Capture the cell that displays the provided text and extract its (X, Y) central coordinate. 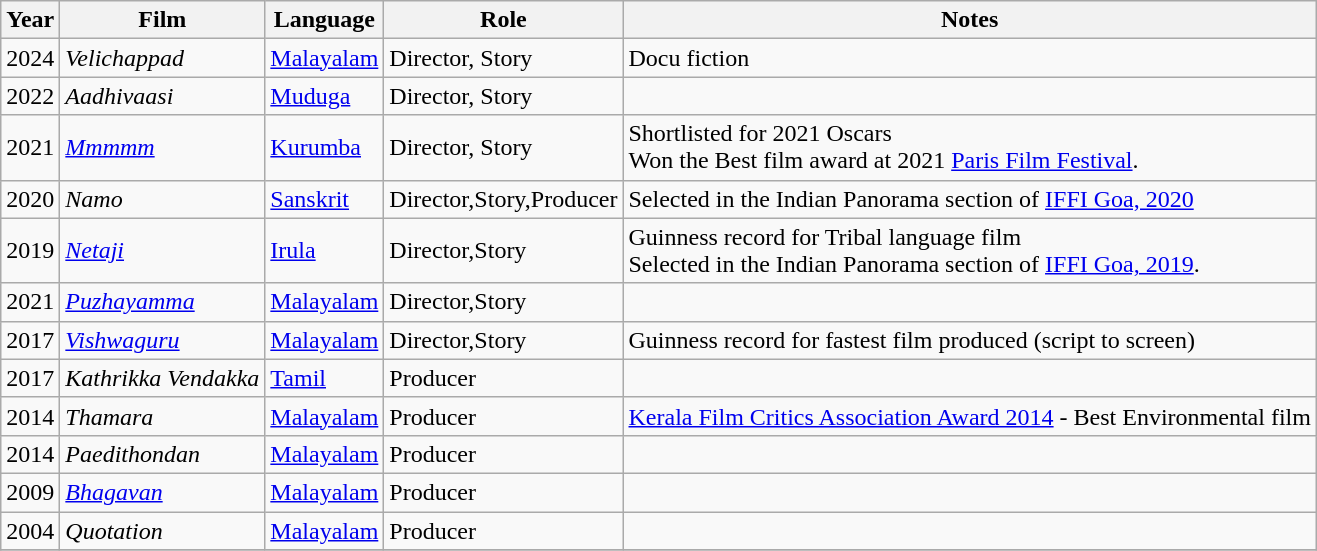
Guinness record for fastest film produced (script to screen) (970, 340)
Director,Story,Producer (504, 199)
Tamil (324, 378)
Kathrikka Vendakka (162, 378)
Notes (970, 20)
2024 (30, 58)
2020 (30, 199)
Netaji (162, 250)
Docu fiction (970, 58)
Velichappad (162, 58)
Guinness record for Tribal language filmSelected in the Indian Panorama section of IFFI Goa, 2019. (970, 250)
Language (324, 20)
2019 (30, 250)
2004 (30, 531)
Year (30, 20)
Muduga (324, 96)
Selected in the Indian Panorama section of IFFI Goa, 2020 (970, 199)
Bhagavan (162, 492)
Mmmmm (162, 148)
2009 (30, 492)
Quotation (162, 531)
Sanskrit (324, 199)
Kurumba (324, 148)
Puzhayamma (162, 302)
Irula (324, 250)
2022 (30, 96)
Role (504, 20)
Shortlisted for 2021 Oscars Won the Best film award at 2021 Paris Film Festival. (970, 148)
Film (162, 20)
Paedithondan (162, 454)
Kerala Film Critics Association Award 2014 - Best Environmental film (970, 416)
Thamara (162, 416)
Vishwaguru (162, 340)
Aadhivaasi (162, 96)
Namo (162, 199)
